Pinpoint the cell where the given text exists, returning its [x, y] midpoint coordinate. 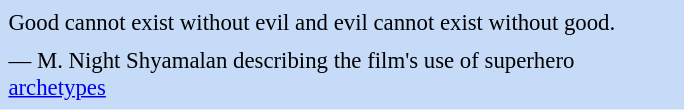
— M. Night Shyamalan describing the film's use of superhero archetypes [342, 74]
Good cannot exist without evil and evil cannot exist without good. [342, 23]
